Pinpoint the cell where the given text exists, returning its (x, y) midpoint coordinate. 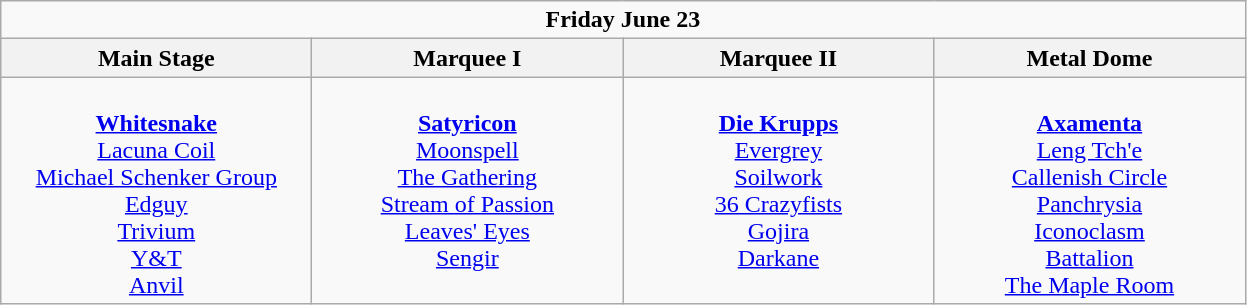
Axamenta Leng Tch'e Callenish Circle Panchrysia Iconoclasm Battalion The Maple Room (1090, 190)
Main Stage (156, 58)
Whitesnake Lacuna Coil Michael Schenker Group Edguy Trivium Y&T Anvil (156, 190)
Marquee II (778, 58)
Satyricon Moonspell The Gathering Stream of Passion Leaves' Eyes Sengir (468, 190)
Marquee I (468, 58)
Metal Dome (1090, 58)
Friday June 23 (623, 20)
Die Krupps Evergrey Soilwork 36 Crazyfists Gojira Darkane (778, 190)
